Return the (x, y) coordinate for the center point of the cell that contains the specified text.  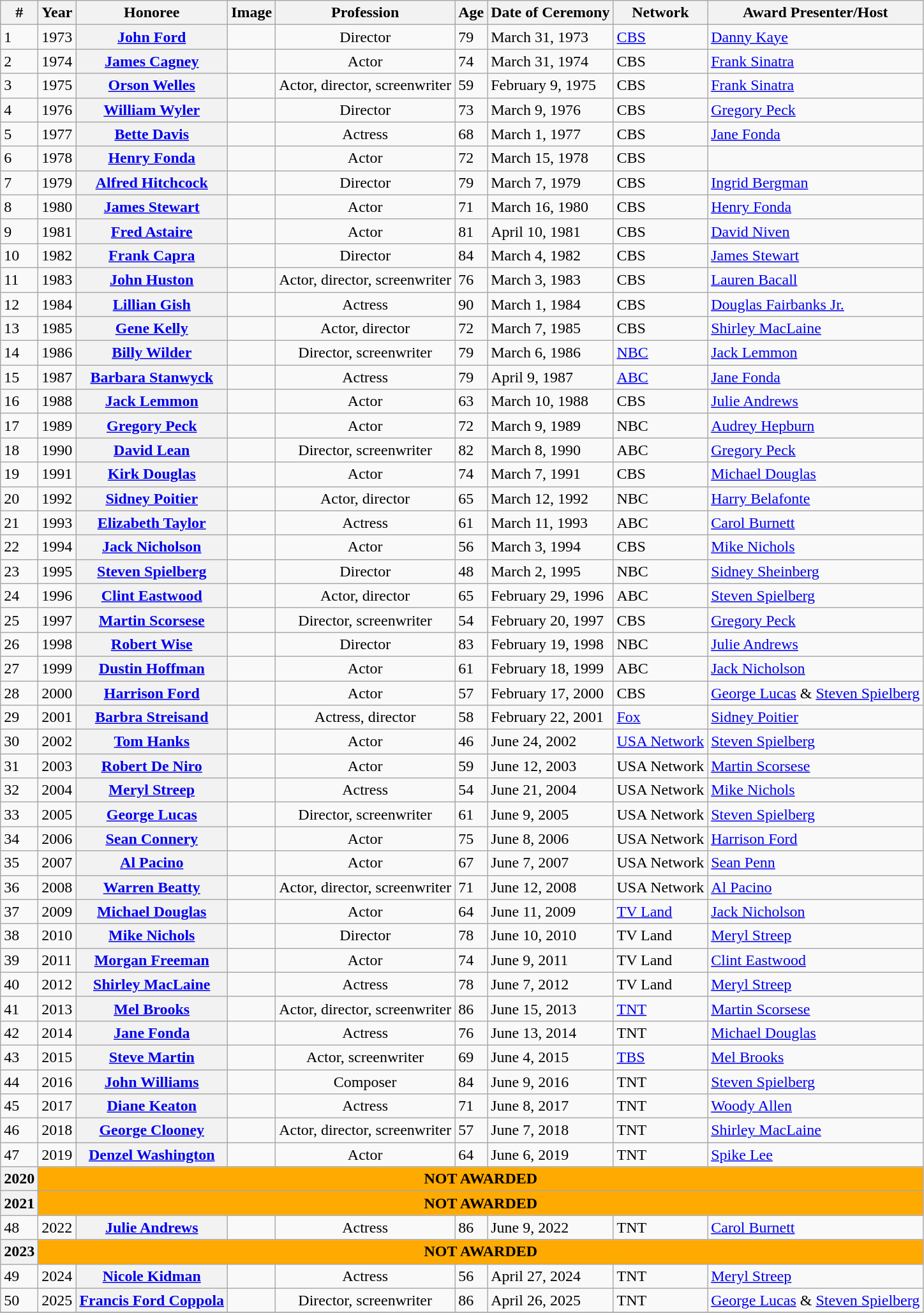
41 (19, 1009)
37 (19, 912)
David Lean (152, 450)
Audrey Hepburn (816, 426)
1989 (57, 426)
1980 (57, 207)
9 (19, 231)
June 4, 2015 (550, 1057)
75 (471, 839)
43 (19, 1057)
1987 (57, 377)
2022 (57, 1227)
31 (19, 766)
Francis Ford Coppola (152, 1300)
49 (19, 1276)
Dustin Hoffman (152, 668)
2018 (57, 1130)
7 (19, 183)
Robert Wise (152, 644)
Image (251, 13)
March 1, 1977 (550, 134)
82 (471, 450)
Kirk Douglas (152, 474)
June 10, 2010 (550, 936)
March 3, 1983 (550, 280)
Douglas Fairbanks Jr. (816, 304)
Robert De Niro (152, 766)
2002 (57, 742)
1988 (57, 401)
20 (19, 499)
2004 (57, 790)
March 7, 1991 (550, 474)
2015 (57, 1057)
Steve Martin (152, 1057)
March 10, 1988 (550, 401)
1 (19, 37)
February 29, 1996 (550, 596)
June 9, 2005 (550, 814)
13 (19, 329)
5 (19, 134)
29 (19, 717)
1984 (57, 304)
March 6, 1986 (550, 353)
22 (19, 547)
1997 (57, 620)
March 11, 1993 (550, 523)
June 7, 2018 (550, 1130)
2012 (57, 984)
1979 (57, 183)
45 (19, 1106)
June 9, 2016 (550, 1082)
1991 (57, 474)
15 (19, 377)
1975 (57, 86)
June 8, 2017 (550, 1106)
44 (19, 1082)
John Ford (152, 37)
Spike Lee (816, 1155)
March 4, 1982 (550, 255)
47 (19, 1155)
2010 (57, 936)
2021 (19, 1203)
March 1, 1984 (550, 304)
27 (19, 668)
March 9, 1976 (550, 110)
2013 (57, 1009)
Fred Astaire (152, 231)
2005 (57, 814)
1976 (57, 110)
10 (19, 255)
4 (19, 110)
42 (19, 1033)
March 9, 1989 (550, 426)
68 (471, 134)
2024 (57, 1276)
David Niven (816, 231)
1986 (57, 353)
2003 (57, 766)
February 18, 1999 (550, 668)
Barbra Streisand (152, 717)
1982 (57, 255)
Billy Wilder (152, 353)
June 15, 2013 (550, 1009)
Alfred Hitchcock (152, 183)
Gene Kelly (152, 329)
June 9, 2011 (550, 960)
81 (471, 231)
2006 (57, 839)
Award Presenter/Host (816, 13)
2000 (57, 693)
Fox (660, 717)
73 (471, 110)
George Lucas (152, 814)
June 8, 2006 (550, 839)
19 (19, 474)
June 9, 2022 (550, 1227)
February 17, 2000 (550, 693)
Age (471, 13)
17 (19, 426)
36 (19, 887)
30 (19, 742)
Lillian Gish (152, 304)
March 12, 1992 (550, 499)
35 (19, 863)
Honoree (152, 13)
Lauren Bacall (816, 280)
33 (19, 814)
Tom Hanks (152, 742)
John Huston (152, 280)
Year (57, 13)
83 (471, 644)
1992 (57, 499)
1983 (57, 280)
Date of Ceremony (550, 13)
June 24, 2002 (550, 742)
2014 (57, 1033)
Profession (365, 13)
32 (19, 790)
1978 (57, 158)
June 11, 2009 (550, 912)
21 (19, 523)
1999 (57, 668)
June 12, 2003 (550, 766)
George Clooney (152, 1130)
38 (19, 936)
March 7, 1985 (550, 329)
2025 (57, 1300)
Actor, screenwriter (365, 1057)
Harry Belafonte (816, 499)
2023 (19, 1252)
Elizabeth Taylor (152, 523)
February 9, 1975 (550, 86)
1974 (57, 61)
2008 (57, 887)
40 (19, 984)
Morgan Freeman (152, 960)
58 (471, 717)
June 7, 2007 (550, 863)
Frank Capra (152, 255)
Ingrid Bergman (816, 183)
Sean Penn (816, 863)
March 31, 1974 (550, 61)
William Wyler (152, 110)
1981 (57, 231)
Diane Keaton (152, 1106)
Danny Kaye (816, 37)
63 (471, 401)
2011 (57, 960)
1994 (57, 547)
26 (19, 644)
12 (19, 304)
14 (19, 353)
June 12, 2008 (550, 887)
Sidney Sheinberg (816, 571)
8 (19, 207)
Woody Allen (816, 1106)
March 15, 1978 (550, 158)
March 31, 1973 (550, 37)
April 9, 1987 (550, 377)
34 (19, 839)
39 (19, 960)
Bette Davis (152, 134)
February 22, 2001 (550, 717)
67 (471, 863)
1973 (57, 37)
March 7, 1979 (550, 183)
50 (19, 1300)
March 3, 1994 (550, 547)
11 (19, 280)
2020 (19, 1179)
April 27, 2024 (550, 1276)
1996 (57, 596)
March 2, 1995 (550, 571)
2009 (57, 912)
3 (19, 86)
1990 (57, 450)
Denzel Washington (152, 1155)
1993 (57, 523)
6 (19, 158)
June 6, 2019 (550, 1155)
18 (19, 450)
June 7, 2012 (550, 984)
1977 (57, 134)
2007 (57, 863)
March 8, 1990 (550, 450)
2001 (57, 717)
2017 (57, 1106)
Sean Connery (152, 839)
Network (660, 13)
Orson Welles (152, 86)
1985 (57, 329)
John Williams (152, 1082)
June 21, 2004 (550, 790)
28 (19, 693)
Actress, director (365, 717)
Warren Beatty (152, 887)
April 10, 1981 (550, 231)
Composer (365, 1082)
# (19, 13)
February 19, 1998 (550, 644)
1995 (57, 571)
90 (471, 304)
2 (19, 61)
James Cagney (152, 61)
1998 (57, 644)
2019 (57, 1155)
Barbara Stanwyck (152, 377)
16 (19, 401)
24 (19, 596)
TBS (660, 1057)
March 16, 1980 (550, 207)
25 (19, 620)
23 (19, 571)
2016 (57, 1082)
April 26, 2025 (550, 1300)
February 20, 1997 (550, 620)
69 (471, 1057)
Nicole Kidman (152, 1276)
June 13, 2014 (550, 1033)
